Capture the cell that displays the provided text and extract its [x, y] central coordinate. 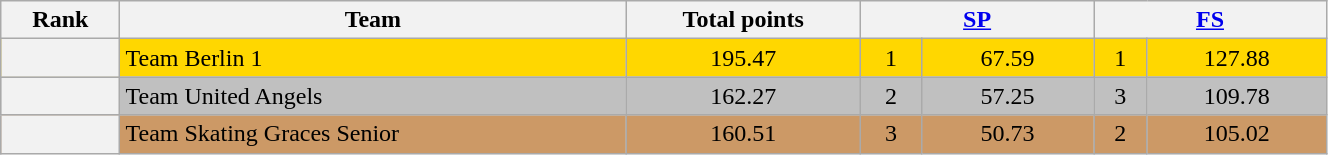
50.73 [1008, 134]
67.59 [1008, 58]
SP [978, 20]
160.51 [744, 134]
Rank [60, 20]
Team Skating Graces Senior [373, 134]
57.25 [1008, 96]
105.02 [1236, 134]
195.47 [744, 58]
FS [1210, 20]
Team Berlin 1 [373, 58]
162.27 [744, 96]
127.88 [1236, 58]
Total points [744, 20]
Team United Angels [373, 96]
Team [373, 20]
109.78 [1236, 96]
